For the text-containing cell, return its midpoint in (x, y) coordinate format. 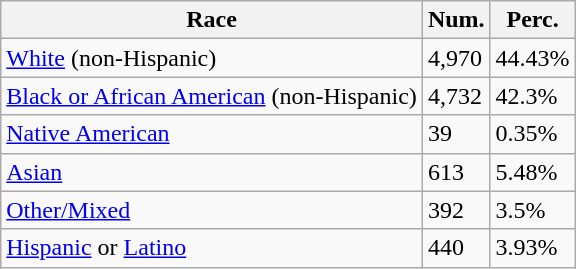
3.5% (532, 210)
Black or African American (non-Hispanic) (212, 96)
3.93% (532, 248)
42.3% (532, 96)
0.35% (532, 134)
39 (456, 134)
Hispanic or Latino (212, 248)
Other/Mixed (212, 210)
4,732 (456, 96)
Perc. (532, 20)
5.48% (532, 172)
4,970 (456, 58)
Native American (212, 134)
392 (456, 210)
44.43% (532, 58)
613 (456, 172)
440 (456, 248)
Num. (456, 20)
White (non-Hispanic) (212, 58)
Asian (212, 172)
Race (212, 20)
